Identify which cell holds the provided text, then report its (X, Y) central coordinate. 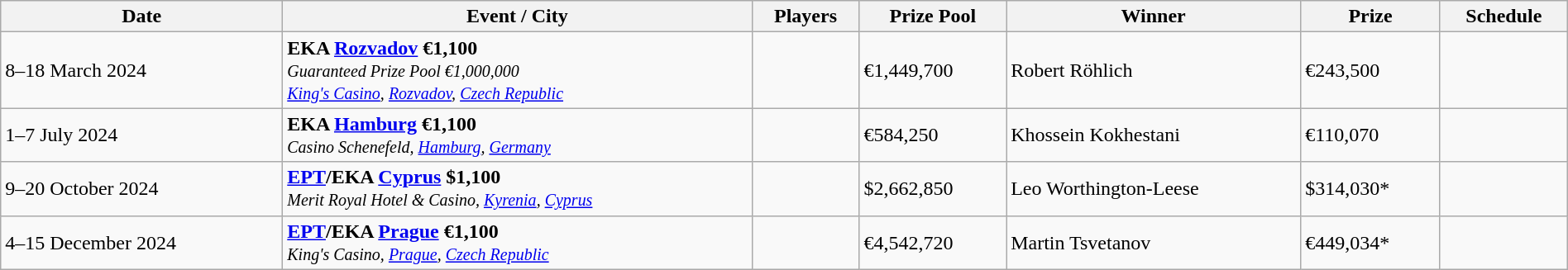
8–18 March 2024 (142, 70)
Prize Pool (933, 17)
EPT/EKA Prague €1,100King's Casino, Prague, Czech Republic (518, 243)
EKA Hamburg €1,100Casino Schenefeld, Hamburg, Germany (518, 135)
9–20 October 2024 (142, 188)
Prize (1371, 17)
Players (806, 17)
EKA Rozvadov €1,100Guaranteed Prize Pool €1,000,000King's Casino, Rozvadov, Czech Republic (518, 70)
Martin Tsvetanov (1154, 243)
Robert Röhlich (1154, 70)
Event / City (518, 17)
€4,542,720 (933, 243)
EPT/EKA Cyprus $1,100Merit Royal Hotel & Casino, Kyrenia, Cyprus (518, 188)
Leo Worthington-Leese (1154, 188)
$2,662,850 (933, 188)
Date (142, 17)
4–15 December 2024 (142, 243)
€449,034* (1371, 243)
Khossein Kokhestani (1154, 135)
Schedule (1503, 17)
€584,250 (933, 135)
$314,030* (1371, 188)
€110,070 (1371, 135)
1–7 July 2024 (142, 135)
Winner (1154, 17)
€1,449,700 (933, 70)
€243,500 (1371, 70)
